Return [x, y] of the center of cell containing provided text 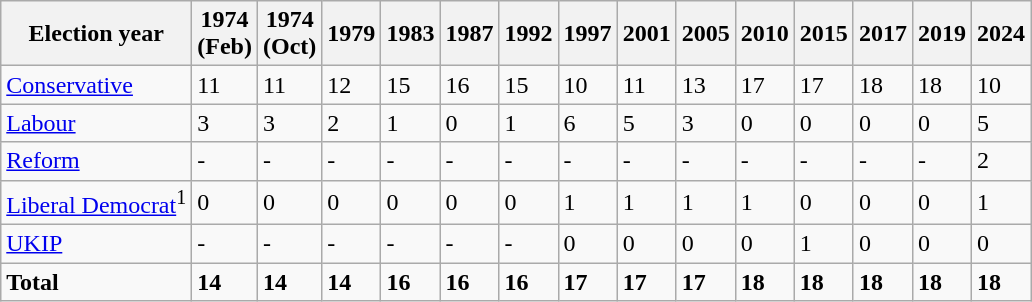
1987 [470, 34]
2015 [824, 34]
Reform [96, 161]
Election year [96, 34]
1997 [588, 34]
Labour [96, 123]
2001 [646, 34]
Conservative [96, 85]
2017 [882, 34]
1974(Feb) [225, 34]
6 [588, 123]
1983 [410, 34]
2010 [764, 34]
13 [706, 85]
1979 [352, 34]
UKIP [96, 244]
1992 [528, 34]
1974(Oct) [289, 34]
Total [96, 282]
Liberal Democrat1 [96, 202]
12 [352, 85]
2024 [1002, 34]
2005 [706, 34]
2019 [942, 34]
